Find where the given text appears and provide that cell's center as (x, y) coordinate. 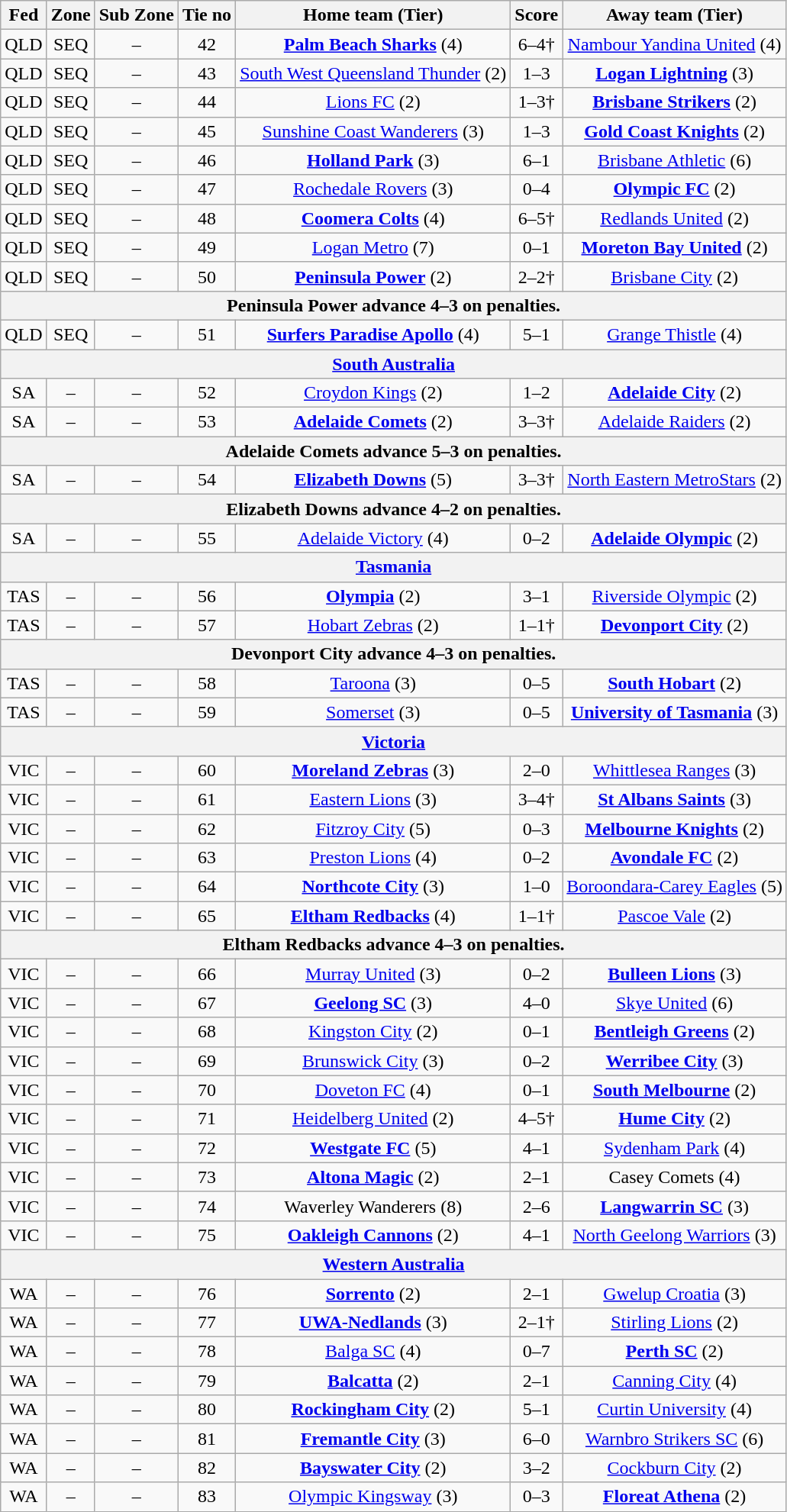
3–1 (537, 596)
0–7 (537, 1352)
Brisbane Strikers (2) (675, 102)
Fremantle City (3) (373, 1439)
Hume City (2) (675, 1119)
Adelaide Comets advance 5–3 on penalties. (394, 451)
Floreat Athena (2) (675, 1497)
Lions FC (2) (373, 102)
Olympic FC (2) (675, 189)
79 (206, 1381)
54 (206, 480)
47 (206, 189)
Devonport City (2) (675, 625)
Kingston City (2) (373, 1032)
Whittlesea Ranges (3) (675, 770)
2–6 (537, 1206)
Peninsula Power (2) (373, 276)
Northcote City (3) (373, 887)
Doveton FC (4) (373, 1090)
Adelaide Raiders (2) (675, 422)
52 (206, 393)
Elizabeth Downs advance 4–2 on penalties. (394, 509)
St Albans Saints (3) (675, 799)
6–5† (537, 218)
Skye United (6) (675, 1003)
Murray United (3) (373, 974)
Oakleigh Cannons (2) (373, 1235)
Waverley Wanderers (8) (373, 1206)
74 (206, 1206)
Sydenham Park (4) (675, 1148)
Taroona (3) (373, 683)
53 (206, 422)
Devonport City advance 4–3 on penalties. (394, 654)
Moreland Zebras (3) (373, 770)
Pascoe Vale (2) (675, 916)
Gold Coast Knights (2) (675, 131)
Croydon Kings (2) (373, 393)
2–0 (537, 770)
50 (206, 276)
Moreton Bay United (2) (675, 247)
Fitzroy City (5) (373, 828)
46 (206, 160)
Melbourne Knights (2) (675, 828)
6–0 (537, 1439)
2–2† (537, 276)
61 (206, 799)
70 (206, 1090)
Tie no (206, 15)
Grange Thistle (4) (675, 334)
Hobart Zebras (2) (373, 625)
1–0 (537, 887)
Fed (24, 15)
63 (206, 858)
Surfers Paradise Apollo (4) (373, 334)
77 (206, 1323)
Adelaide Olympic (2) (675, 538)
Nambour Yandina United (4) (675, 44)
Werribee City (3) (675, 1061)
Stirling Lions (2) (675, 1323)
45 (206, 131)
North Eastern MetroStars (2) (675, 480)
Balcatta (2) (373, 1381)
North Geelong Warriors (3) (675, 1235)
Adelaide Comets (2) (373, 422)
Avondale FC (2) (675, 858)
Canning City (4) (675, 1381)
Olympia (2) (373, 596)
Sub Zone (136, 15)
67 (206, 1003)
4–0 (537, 1003)
Western Australia (394, 1264)
42 (206, 44)
62 (206, 828)
66 (206, 974)
1–2 (537, 393)
Cockburn City (2) (675, 1468)
82 (206, 1468)
44 (206, 102)
65 (206, 916)
Heidelberg United (2) (373, 1119)
South Australia (394, 364)
Bulleen Lions (3) (675, 974)
0–4 (537, 189)
Palm Beach Sharks (4) (373, 44)
South Melbourne (2) (675, 1090)
Adelaide Victory (4) (373, 538)
Westgate FC (5) (373, 1148)
6–1 (537, 160)
Curtin University (4) (675, 1410)
Brisbane Athletic (6) (675, 160)
Brunswick City (3) (373, 1061)
81 (206, 1439)
Rochedale Rovers (3) (373, 189)
Eltham Redbacks advance 4–3 on penalties. (394, 945)
75 (206, 1235)
Brisbane City (2) (675, 276)
Eastern Lions (3) (373, 799)
Score (537, 15)
59 (206, 712)
Home team (Tier) (373, 15)
48 (206, 218)
64 (206, 887)
Balga SC (4) (373, 1352)
UWA-Nedlands (3) (373, 1323)
University of Tasmania (3) (675, 712)
Riverside Olympic (2) (675, 596)
Langwarrin SC (3) (675, 1206)
South West Queensland Thunder (2) (373, 73)
78 (206, 1352)
72 (206, 1148)
Coomera Colts (4) (373, 218)
Logan Metro (7) (373, 247)
Elizabeth Downs (5) (373, 480)
83 (206, 1497)
73 (206, 1177)
Boroondara-Carey Eagles (5) (675, 887)
57 (206, 625)
68 (206, 1032)
Olympic Kingsway (3) (373, 1497)
Tasmania (394, 567)
43 (206, 73)
Somerset (3) (373, 712)
Altona Magic (2) (373, 1177)
Redlands United (2) (675, 218)
Rockingham City (2) (373, 1410)
South Hobart (2) (675, 683)
3–2 (537, 1468)
Victoria (394, 741)
60 (206, 770)
58 (206, 683)
71 (206, 1119)
Casey Comets (4) (675, 1177)
69 (206, 1061)
51 (206, 334)
1–3† (537, 102)
Geelong SC (3) (373, 1003)
Perth SC (2) (675, 1352)
Eltham Redbacks (4) (373, 916)
Holland Park (3) (373, 160)
56 (206, 596)
Zone (70, 15)
Bentleigh Greens (2) (675, 1032)
Warnbro Strikers SC (6) (675, 1439)
4–5† (537, 1119)
Bayswater City (2) (373, 1468)
80 (206, 1410)
55 (206, 538)
Sunshine Coast Wanderers (3) (373, 131)
Away team (Tier) (675, 15)
Peninsula Power advance 4–3 on penalties. (394, 305)
3–4† (537, 799)
Adelaide City (2) (675, 393)
Sorrento (2) (373, 1294)
Gwelup Croatia (3) (675, 1294)
49 (206, 247)
Logan Lightning (3) (675, 73)
6–4† (537, 44)
2–1† (537, 1323)
Preston Lions (4) (373, 858)
76 (206, 1294)
